Return [x, y] of the center of cell containing provided text 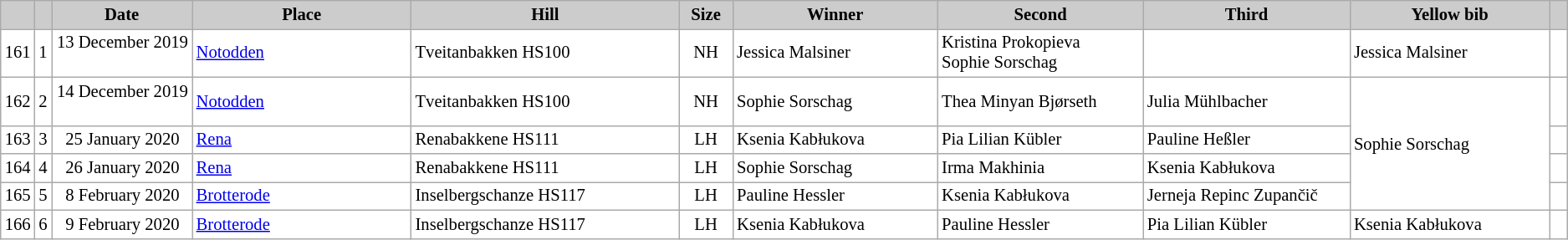
Hill [545, 14]
13 December 2019 [122, 53]
164 [18, 168]
162 [18, 101]
Winner [835, 14]
163 [18, 140]
3 [43, 140]
Kristina Prokopieva Sophie Sorschag [1040, 53]
Jerneja Repinc Zupančič [1246, 196]
Julia Mühlbacher [1246, 101]
2 [43, 101]
8 February 2020 [122, 196]
166 [18, 224]
Thea Minyan Bjørseth [1040, 101]
165 [18, 196]
Third [1246, 14]
9 February 2020 [122, 224]
25 January 2020 [122, 140]
4 [43, 168]
Date [122, 14]
Place [302, 14]
26 January 2020 [122, 168]
Yellow bib [1450, 14]
Second [1040, 14]
1 [43, 53]
Pauline Heßler [1246, 140]
Irma Makhinia [1040, 168]
6 [43, 224]
161 [18, 53]
Size [706, 14]
14 December 2019 [122, 101]
5 [43, 196]
